Extract the [X, Y] coordinate from the center of the cell holding the provided text.  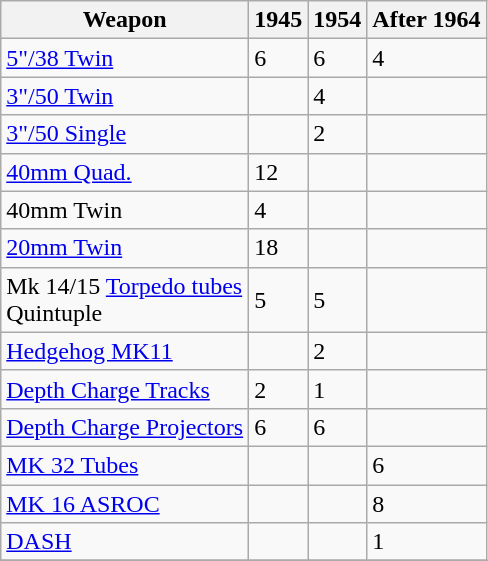
After 1964 [426, 20]
20mm Twin [125, 248]
5"/38 Twin [125, 58]
1954 [338, 20]
DASH [125, 542]
Depth Charge Tracks [125, 389]
8 [426, 503]
40mm Twin [125, 210]
3"/50 Twin [125, 96]
40mm Quad. [125, 172]
18 [278, 248]
3"/50 Single [125, 134]
1945 [278, 20]
Weapon [125, 20]
MK 32 Tubes [125, 465]
Mk 14/15 Torpedo tubes Quintuple [125, 300]
12 [278, 172]
MK 16 ASROC [125, 503]
Hedgehog MK11 [125, 351]
Depth Charge Projectors [125, 427]
